From the cell containing the given text, extract its center point as (X, Y) coordinate. 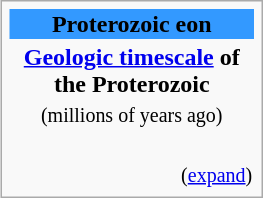
Proterozoic eon (132, 24)
(expand) (132, 160)
(millions of years ago) (132, 116)
Geologic timescale of the Proterozoic (132, 70)
